Return [x, y] of the center of cell containing provided text 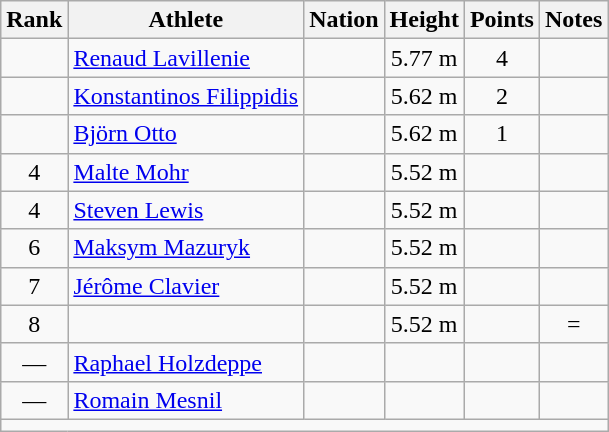
Renaud Lavillenie [186, 58]
Konstantinos Filippidis [186, 96]
Romain Mesnil [186, 400]
= [573, 324]
Jérôme Clavier [186, 286]
Height [424, 20]
2 [502, 96]
Malte Mohr [186, 172]
Steven Lewis [186, 210]
Rank [34, 20]
Maksym Mazuryk [186, 248]
5.77 m [424, 58]
Raphael Holzdeppe [186, 362]
Notes [573, 20]
Nation [344, 20]
Björn Otto [186, 134]
Points [502, 20]
1 [502, 134]
6 [34, 248]
Athlete [186, 20]
7 [34, 286]
8 [34, 324]
